Provide the (X, Y) coordinate of the cell's center where the given text is located.  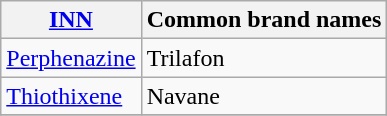
Perphenazine (71, 58)
Trilafon (264, 58)
Common brand names (264, 20)
Navane (264, 96)
Thiothixene (71, 96)
INN (71, 20)
